Determine the (X, Y) coordinate at the center of the cell enclosing the given text.  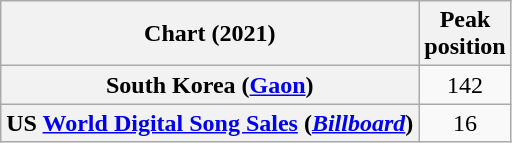
Peakposition (465, 34)
Chart (2021) (210, 34)
142 (465, 85)
US World Digital Song Sales (Billboard) (210, 123)
16 (465, 123)
South Korea (Gaon) (210, 85)
